Extract the (x, y) coordinate from the center of the cell holding the provided text.  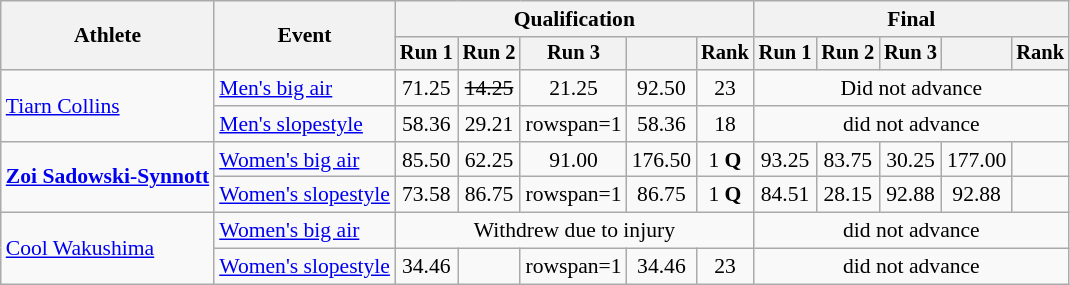
Qualification (574, 19)
62.25 (490, 160)
30.25 (910, 160)
Withdrew due to injury (574, 231)
85.50 (426, 160)
84.51 (786, 195)
14.25 (490, 88)
177.00 (976, 160)
Athlete (108, 36)
Men's slopestyle (304, 124)
73.58 (426, 195)
176.50 (662, 160)
29.21 (490, 124)
Event (304, 36)
93.25 (786, 160)
Men's big air (304, 88)
18 (725, 124)
83.75 (848, 160)
Tiarn Collins (108, 106)
Zoi Sadowski-Synnott (108, 178)
Cool Wakushima (108, 248)
Did not advance (912, 88)
91.00 (573, 160)
21.25 (573, 88)
28.15 (848, 195)
92.50 (662, 88)
Final (912, 19)
71.25 (426, 88)
